From the cell containing the given text, extract its center point as (X, Y) coordinate. 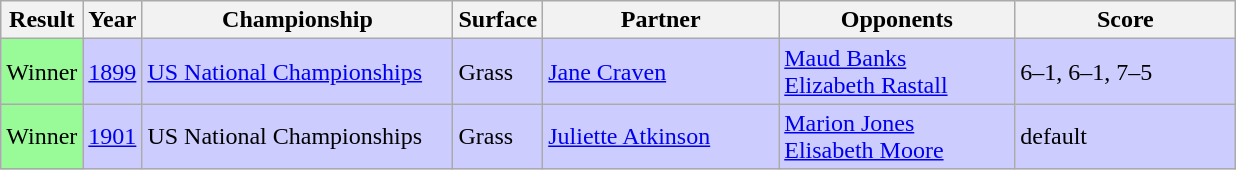
Jane Craven (661, 72)
Surface (498, 20)
Score (1126, 20)
Partner (661, 20)
Maud Banks Elizabeth Rastall (897, 72)
Opponents (897, 20)
6–1, 6–1, 7–5 (1126, 72)
Championship (298, 20)
Result (42, 20)
default (1126, 136)
Juliette Atkinson (661, 136)
1901 (112, 136)
Year (112, 20)
1899 (112, 72)
Marion Jones Elisabeth Moore (897, 136)
